Find where the given text appears and provide that cell's center as [x, y] coordinate. 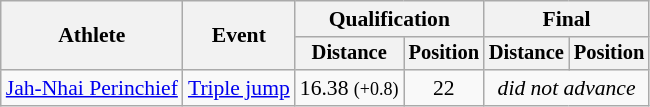
Jah-Nhai Perinchief [92, 88]
22 [444, 88]
did not advance [566, 88]
Event [239, 36]
Athlete [92, 36]
Final [566, 19]
16.38 (+0.8) [350, 88]
Qualification [390, 19]
Triple jump [239, 88]
